Return the (X, Y) coordinate for the center point of the cell that contains the specified text.  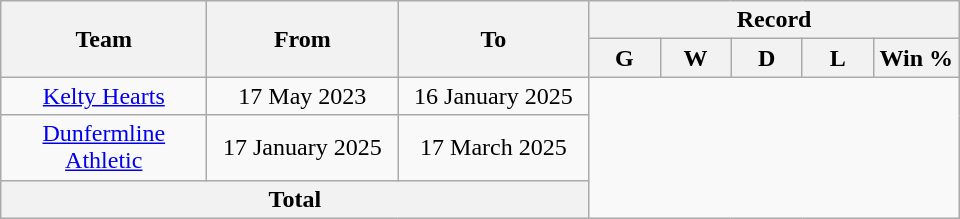
Record (774, 20)
L (838, 58)
G (624, 58)
Kelty Hearts (104, 96)
Total (295, 199)
To (494, 39)
W (696, 58)
Dunfermline Athletic (104, 148)
17 January 2025 (302, 148)
17 March 2025 (494, 148)
17 May 2023 (302, 96)
Win % (916, 58)
D (766, 58)
16 January 2025 (494, 96)
Team (104, 39)
From (302, 39)
